Return the [x, y] coordinate for the center point of the cell that contains the specified text.  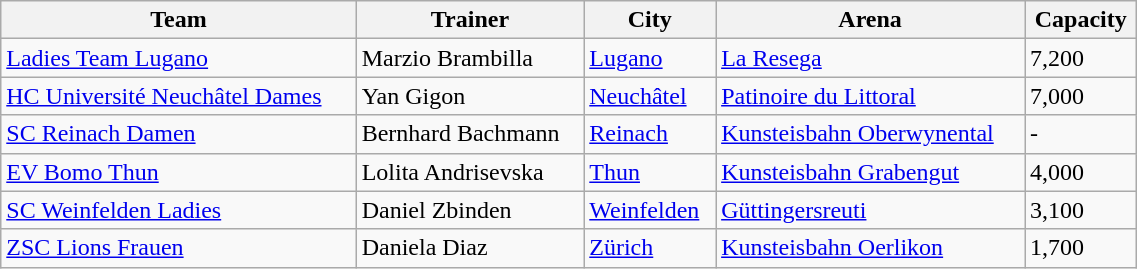
Yan Gigon [470, 96]
Team [178, 20]
Daniela Diaz [470, 248]
Neuchâtel [650, 96]
EV Bomo Thun [178, 172]
Kunsteisbahn Oberwynental [870, 134]
Kunsteisbahn Oerlikon [870, 248]
Patinoire du Littoral [870, 96]
SC Weinfelden Ladies [178, 210]
Zürich [650, 248]
Güttingersreuti [870, 210]
1,700 [1081, 248]
Capacity [1081, 20]
Ladies Team Lugano [178, 58]
Lolita Andrisevska [470, 172]
Reinach [650, 134]
Lugano [650, 58]
Bernhard Bachmann [470, 134]
4,000 [1081, 172]
Daniel Zbinden [470, 210]
7,200 [1081, 58]
Marzio Brambilla [470, 58]
Trainer [470, 20]
Thun [650, 172]
ZSC Lions Frauen [178, 248]
3,100 [1081, 210]
- [1081, 134]
La Resega [870, 58]
SC Reinach Damen [178, 134]
HC Université Neuchâtel Dames [178, 96]
Kunsteisbahn Grabengut [870, 172]
Weinfelden [650, 210]
Arena [870, 20]
City [650, 20]
7,000 [1081, 96]
